Scan for the cell matching the given text and deliver its (X, Y) coordinate at center. 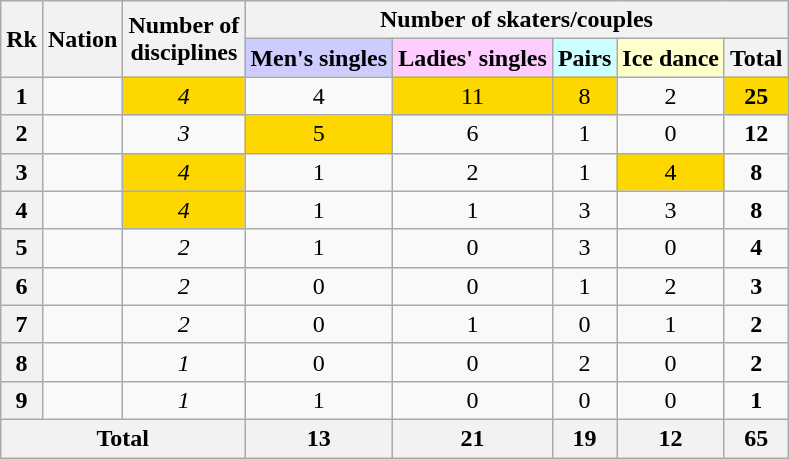
Number of skaters/couples (516, 20)
13 (319, 438)
21 (473, 438)
25 (756, 96)
Men's singles (319, 58)
Rk (22, 39)
11 (473, 96)
Number ofdisciplines (184, 39)
19 (584, 438)
Ladies' singles (473, 58)
9 (22, 400)
Ice dance (671, 58)
Pairs (584, 58)
65 (756, 438)
Nation (82, 39)
7 (22, 324)
